Determine the (x, y) coordinate at the center of the cell enclosing the given text.  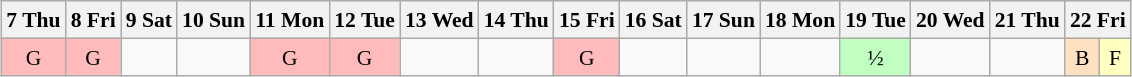
14 Thu (516, 20)
13 Wed (440, 20)
7 Thu (33, 20)
B (1082, 56)
15 Fri (587, 20)
19 Tue (876, 20)
11 Mon (290, 20)
12 Tue (364, 20)
9 Sat (149, 20)
½ (876, 56)
21 Thu (1028, 20)
F (1114, 56)
18 Mon (800, 20)
10 Sun (214, 20)
16 Sat (654, 20)
17 Sun (724, 20)
8 Fri (94, 20)
20 Wed (950, 20)
22 Fri (1098, 20)
